For the text-containing cell, return its midpoint in (x, y) coordinate format. 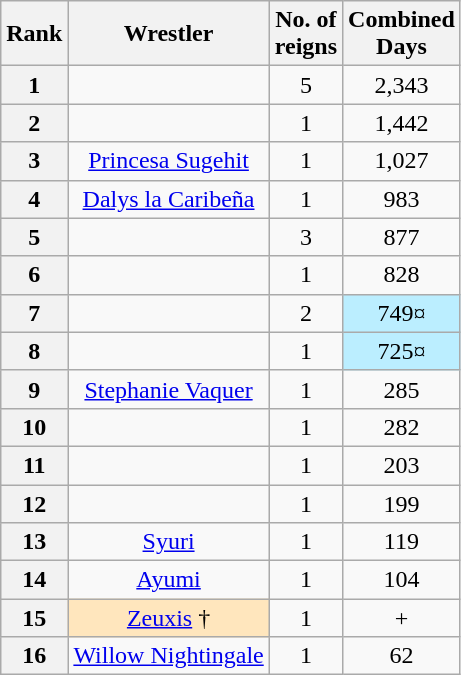
10 (34, 427)
983 (402, 199)
Ayumi (168, 580)
9 (34, 389)
Stephanie Vaquer (168, 389)
Zeuxis † (168, 618)
12 (34, 503)
Princesa Sugehit (168, 161)
62 (402, 656)
282 (402, 427)
14 (34, 580)
No. ofreigns (306, 34)
1,442 (402, 123)
Dalys la Caribeña (168, 199)
119 (402, 542)
7 (34, 313)
CombinedDays (402, 34)
1,027 (402, 161)
8 (34, 351)
15 (34, 618)
199 (402, 503)
Wrestler (168, 34)
725¤ (402, 351)
2,343 (402, 85)
104 (402, 580)
4 (34, 199)
Syuri (168, 542)
Willow Nightingale (168, 656)
+ (402, 618)
285 (402, 389)
11 (34, 465)
6 (34, 275)
877 (402, 237)
Rank (34, 34)
13 (34, 542)
16 (34, 656)
749¤ (402, 313)
203 (402, 465)
828 (402, 275)
